For the text-containing cell, return its midpoint in [X, Y] coordinate format. 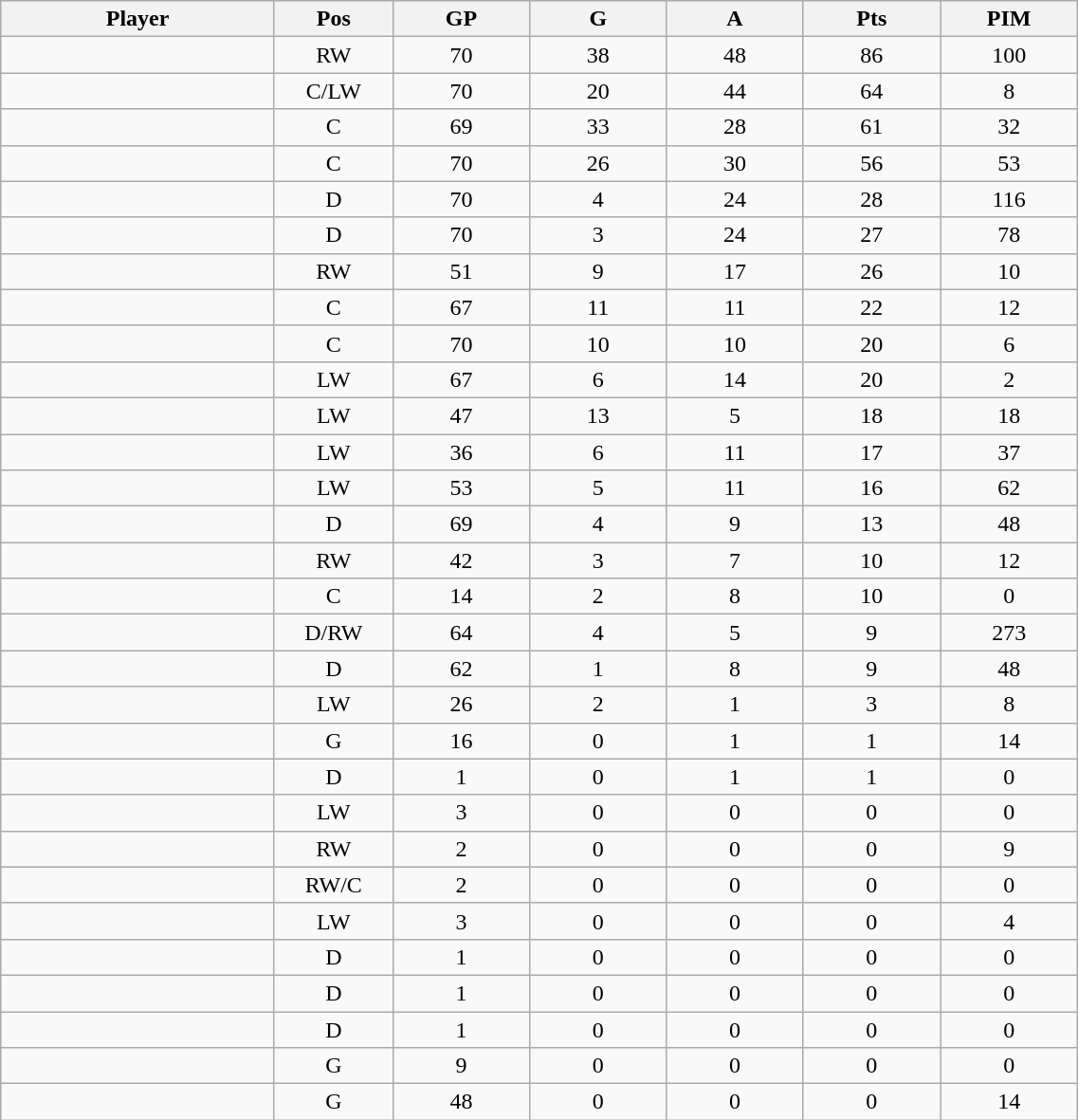
Player [138, 19]
33 [598, 127]
61 [871, 127]
27 [871, 235]
GP [461, 19]
56 [871, 163]
Pts [871, 19]
44 [735, 91]
7 [735, 560]
22 [871, 307]
100 [1009, 55]
273 [1009, 633]
116 [1009, 199]
Pos [334, 19]
A [735, 19]
78 [1009, 235]
D/RW [334, 633]
51 [461, 271]
42 [461, 560]
47 [461, 415]
RW/C [334, 885]
36 [461, 452]
86 [871, 55]
30 [735, 163]
32 [1009, 127]
PIM [1009, 19]
37 [1009, 452]
38 [598, 55]
C/LW [334, 91]
